Detect which cell encompasses the target text, then output its (X, Y) center coordinate. 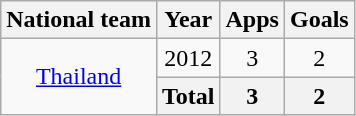
Goals (319, 20)
Thailand (79, 77)
2012 (188, 58)
National team (79, 20)
Year (188, 20)
Apps (252, 20)
Total (188, 96)
